Return the (x, y) coordinate for the center point of the cell that contains the specified text.  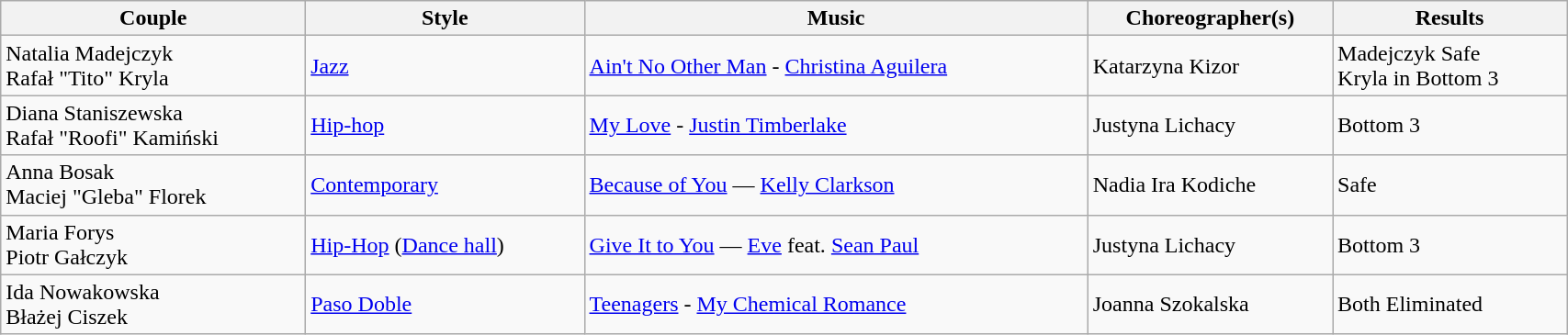
Results (1450, 18)
Because of You — Kelly Clarkson (836, 185)
Safe (1450, 185)
Diana StaniszewskaRafał "Roofi" Kamiński (153, 125)
Hip-hop (445, 125)
My Love - Justin Timberlake (836, 125)
Both Eliminated (1450, 305)
Contemporary (445, 185)
Music (836, 18)
Ain't No Other Man - Christina Aguilera (836, 66)
Nadia Ira Kodiche (1210, 185)
Style (445, 18)
Choreographer(s) (1210, 18)
Couple (153, 18)
Paso Doble (445, 305)
Katarzyna Kizor (1210, 66)
Natalia MadejczykRafał "Tito" Kryla (153, 66)
Madejczyk SafeKryla in Bottom 3 (1450, 66)
Teenagers - My Chemical Romance (836, 305)
Ida NowakowskaBłażej Ciszek (153, 305)
Give It to You — Eve feat. Sean Paul (836, 244)
Hip-Hop (Dance hall) (445, 244)
Joanna Szokalska (1210, 305)
Anna BosakMaciej "Gleba" Florek (153, 185)
Maria ForysPiotr Gałczyk (153, 244)
Jazz (445, 66)
